Identify which cell holds the provided text, then report its [x, y] central coordinate. 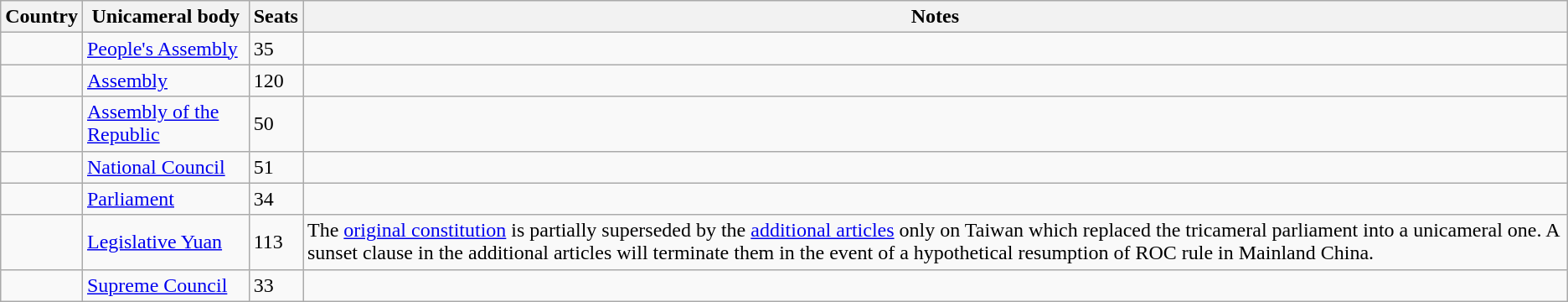
113 [276, 242]
Legislative Yuan [166, 242]
Seats [276, 17]
Assembly of the Republic [166, 124]
Assembly [166, 81]
National Council [166, 167]
34 [276, 199]
Notes [936, 17]
35 [276, 49]
33 [276, 285]
Parliament [166, 199]
Country [42, 17]
50 [276, 124]
120 [276, 81]
Unicameral body [166, 17]
People's Assembly [166, 49]
Supreme Council [166, 285]
51 [276, 167]
